Output the (X, Y) coordinate of the center of the cell containing the given text.  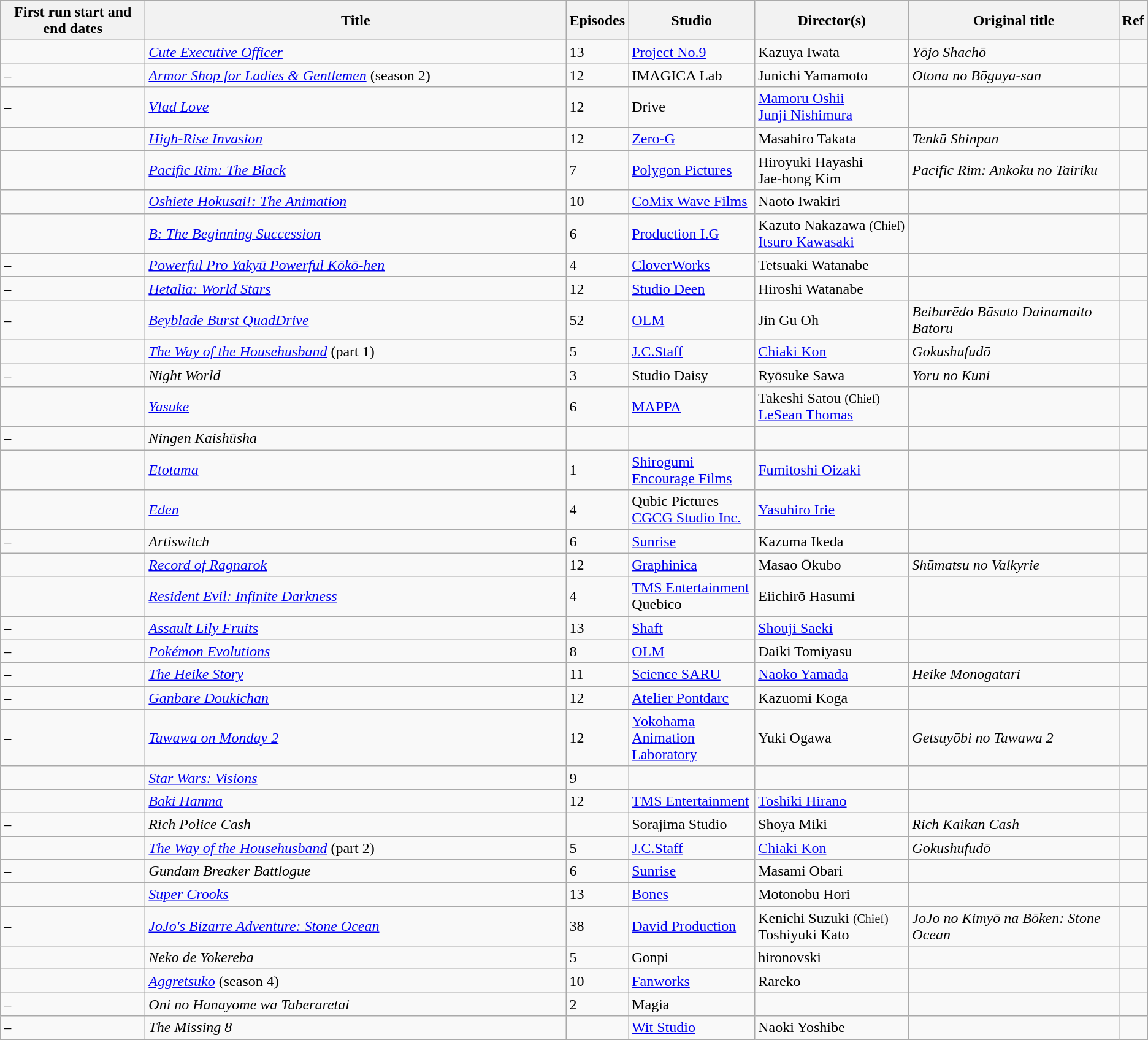
Hiroyuki HayashiJae-hong Kim (832, 170)
Episodes (597, 21)
ShirogumiEncourage Films (692, 470)
The Way of the Househusband (part 2) (356, 848)
Jin Gu Oh (832, 320)
Yasuhiro Irie (832, 510)
Pacific Rim: Ankoku no Tairiku (1014, 170)
CloverWorks (692, 265)
Powerful Pro Yakyū Powerful Kōkō-hen (356, 265)
Shoya Miki (832, 824)
Naoko Yamada (832, 675)
Rareko (832, 981)
Production I.G (692, 233)
CoMix Wave Films (692, 202)
Yōjo Shachō (1014, 52)
Tawawa on Monday 2 (356, 738)
Masahiro Takata (832, 139)
Star Wars: Visions (356, 778)
The Missing 8 (356, 1028)
Heike Monogatari (1014, 675)
Bones (692, 895)
Yasuke (356, 407)
Mamoru Oshii Junji Nishimura (832, 107)
Yoru no Kuni (1014, 375)
8 (597, 651)
2 (597, 1004)
Baki Hanma (356, 801)
Science SARU (692, 675)
Atelier Pontdarc (692, 698)
The Heike Story (356, 675)
High-Rise Invasion (356, 139)
Eden (356, 510)
Cute Executive Officer (356, 52)
JoJo's Bizarre Adventure: Stone Ocean (356, 926)
TMS Entertainment (692, 801)
Naoki Yoshibe (832, 1028)
Naoto Iwakiri (832, 202)
11 (597, 675)
Kazuto Nakazawa (Chief)Itsuro Kawasaki (832, 233)
Ningen Kaishūsha (356, 438)
Shouji Saeki (832, 628)
7 (597, 170)
Aggretsuko (season 4) (356, 981)
JoJo no Kimyō na Bōken: Stone Ocean (1014, 926)
Studio (692, 21)
Kazuya Iwata (832, 52)
Qubic PicturesCGCG Studio Inc. (692, 510)
David Production (692, 926)
Director(s) (832, 21)
Masao Ōkubo (832, 565)
Rich Police Cash (356, 824)
Takeshi Satou (Chief)LeSean Thomas (832, 407)
Pacific Rim: The Black (356, 170)
Gundam Breaker Battlogue (356, 871)
Armor Shop for Ladies & Gentlemen (season 2) (356, 75)
52 (597, 320)
Fanworks (692, 981)
Title (356, 21)
Yuki Ogawa (832, 738)
Studio Deen (692, 288)
Hiroshi Watanabe (832, 288)
TMS EntertainmentQuebico (692, 596)
Ryōsuke Sawa (832, 375)
Sorajima Studio (692, 824)
First run start and end dates (73, 21)
Beiburēdo Bāsuto Dainamaito Batoru (1014, 320)
Tenkū Shinpan (1014, 139)
Shaft (692, 628)
Ref (1133, 21)
The Way of the Househusband (part 1) (356, 351)
Daiki Tomiyasu (832, 651)
Assault Lily Fruits (356, 628)
Kazuomi Koga (832, 698)
38 (597, 926)
Junichi Yamamoto (832, 75)
Eiichirō Hasumi (832, 596)
MAPPA (692, 407)
Kazuma Ikeda (832, 541)
Masami Obari (832, 871)
Oni no Hanayome wa Taberaretai (356, 1004)
Vlad Love (356, 107)
Hetalia: World Stars (356, 288)
Getsuyōbi no Tawawa 2 (1014, 738)
1 (597, 470)
Night World (356, 375)
B: The Beginning Succession (356, 233)
Super Crooks (356, 895)
Kenichi Suzuki (Chief)Toshiyuki Kato (832, 926)
Studio Daisy (692, 375)
Magia (692, 1004)
Yokohama Animation Laboratory (692, 738)
Beyblade Burst QuadDrive (356, 320)
Oshiete Hokusai!: The Animation (356, 202)
Record of Ragnarok (356, 565)
IMAGICA Lab (692, 75)
hironovski (832, 958)
Project No.9 (692, 52)
Wit Studio (692, 1028)
Zero-G (692, 139)
Rich Kaikan Cash (1014, 824)
Shūmatsu no Valkyrie (1014, 565)
3 (597, 375)
Toshiki Hirano (832, 801)
Artiswitch (356, 541)
Drive (692, 107)
Tetsuaki Watanabe (832, 265)
Graphinica (692, 565)
Resident Evil: Infinite Darkness (356, 596)
Otona no Bōguya-san (1014, 75)
Fumitoshi Oizaki (832, 470)
Original title (1014, 21)
Polygon Pictures (692, 170)
Pokémon Evolutions (356, 651)
Motonobu Hori (832, 895)
Etotama (356, 470)
Ganbare Doukichan (356, 698)
9 (597, 778)
Neko de Yokereba (356, 958)
Gonpi (692, 958)
